Scan for the cell matching the given text and deliver its (X, Y) coordinate at center. 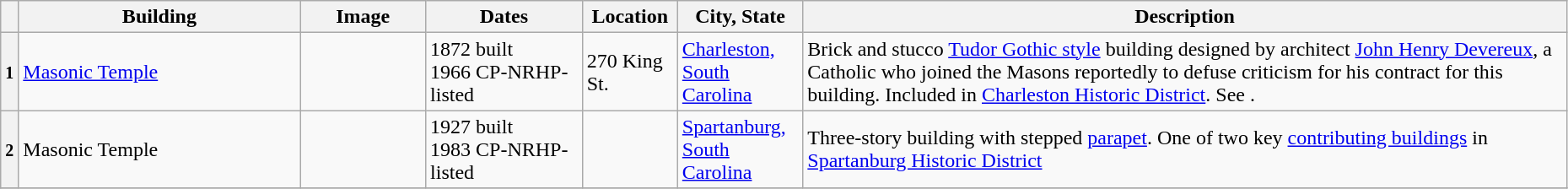
City, State (741, 17)
Dates (504, 17)
Location (629, 17)
Charleston, South Carolina (741, 72)
1872 built1966 CP-NRHP-listed (504, 72)
1927 built1983 CP-NRHP-listed (504, 149)
Three-story building with stepped parapet. One of two key contributing buildings in Spartanburg Historic District (1185, 149)
Building (159, 17)
Image (363, 17)
1 (10, 72)
2 (10, 149)
Spartanburg, South Carolina (741, 149)
270 King St. (629, 72)
Description (1185, 17)
